Return (x, y) of the center of cell containing provided text 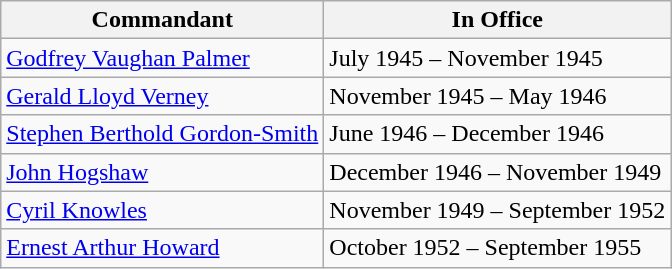
In Office (498, 20)
Commandant (162, 20)
Cyril Knowles (162, 210)
November 1945 – May 1946 (498, 96)
November 1949 – September 1952 (498, 210)
Gerald Lloyd Verney (162, 96)
Godfrey Vaughan Palmer (162, 58)
Ernest Arthur Howard (162, 248)
Stephen Berthold Gordon-Smith (162, 134)
June 1946 – December 1946 (498, 134)
John Hogshaw (162, 172)
October 1952 – September 1955 (498, 248)
December 1946 – November 1949 (498, 172)
July 1945 – November 1945 (498, 58)
